Search for the cell housing the specified text and yield its [x, y] center coordinate. 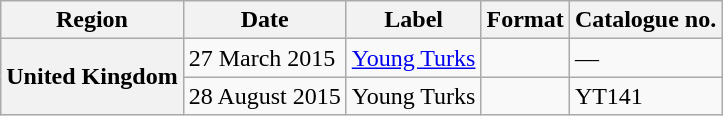
27 March 2015 [264, 58]
28 August 2015 [264, 96]
Label [414, 20]
United Kingdom [92, 77]
YT141 [645, 96]
Region [92, 20]
Format [525, 20]
— [645, 58]
Date [264, 20]
Catalogue no. [645, 20]
